Provide the (x, y) coordinate of the cell's center where the given text is located.  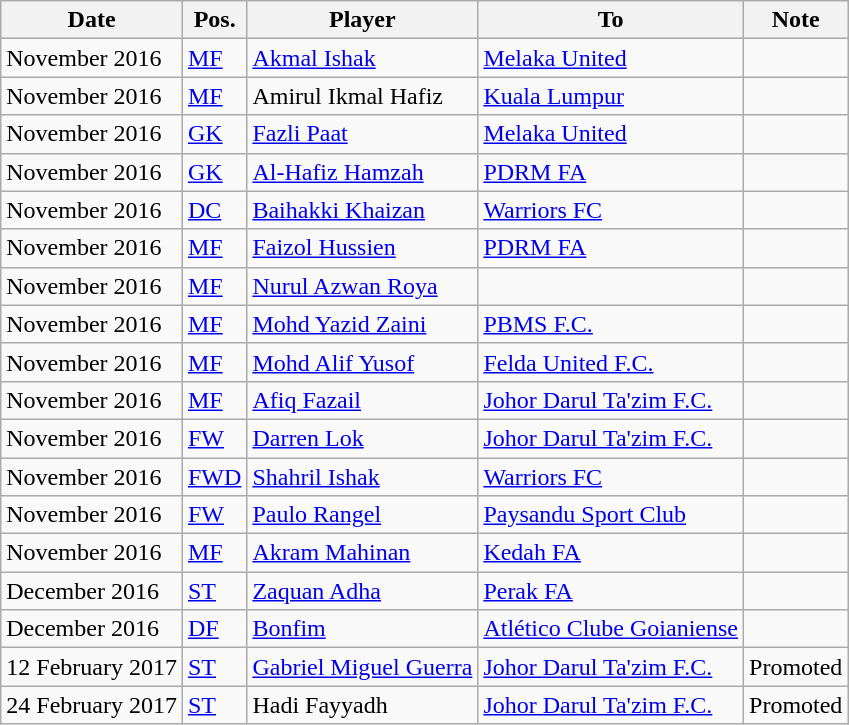
Perak FA (611, 591)
Pos. (214, 20)
Shahril Ishak (362, 477)
Felda United F.C. (611, 362)
DC (214, 210)
Kedah FA (611, 553)
To (611, 20)
12 February 2017 (92, 667)
Note (796, 20)
Gabriel Miguel Guerra (362, 667)
Al-Hafiz Hamzah (362, 172)
Zaquan Adha (362, 591)
Amirul Ikmal Hafiz (362, 96)
Atlético Clube Goianiense (611, 629)
Mohd Alif Yusof (362, 362)
PBMS F.C. (611, 324)
Fazli Paat (362, 134)
Akmal Ishak (362, 58)
Faizol Hussien (362, 248)
Player (362, 20)
FWD (214, 477)
Bonfim (362, 629)
Paulo Rangel (362, 515)
Mohd Yazid Zaini (362, 324)
Nurul Azwan Roya (362, 286)
Date (92, 20)
Kuala Lumpur (611, 96)
24 February 2017 (92, 705)
Hadi Fayyadh (362, 705)
Baihakki Khaizan (362, 210)
Darren Lok (362, 438)
Paysandu Sport Club (611, 515)
Afiq Fazail (362, 400)
Akram Mahinan (362, 553)
DF (214, 629)
